Provide the [X, Y] coordinate of the cell's center where the given text is located.  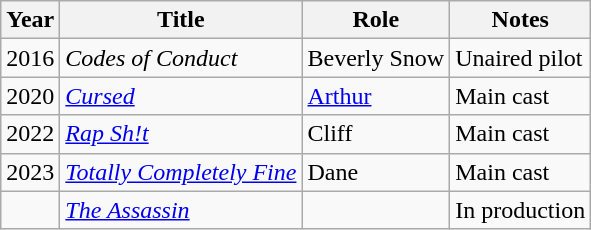
Role [376, 20]
Title [181, 20]
2022 [30, 134]
Rap Sh!t [181, 134]
Totally Completely Fine [181, 172]
Cursed [181, 96]
Cliff [376, 134]
2016 [30, 58]
2020 [30, 96]
Codes of Conduct [181, 58]
2023 [30, 172]
Year [30, 20]
In production [520, 210]
Notes [520, 20]
Beverly Snow [376, 58]
Dane [376, 172]
Arthur [376, 96]
The Assassin [181, 210]
Unaired pilot [520, 58]
